Locate the cell with the specified text and output its [X, Y] center coordinate. 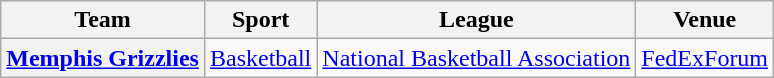
League [476, 20]
Venue [705, 20]
Team [103, 20]
Sport [260, 20]
National Basketball Association [476, 58]
Basketball [260, 58]
Memphis Grizzlies [103, 58]
FedExForum [705, 58]
